Provide the [X, Y] coordinate of the cell's center where the given text is located.  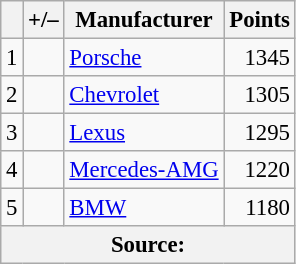
3 [12, 133]
Porsche [144, 58]
1180 [260, 208]
BMW [144, 208]
1305 [260, 95]
+/– [44, 20]
1220 [260, 170]
1345 [260, 58]
Source: [148, 245]
Chevrolet [144, 95]
5 [12, 208]
Manufacturer [144, 20]
Mercedes-AMG [144, 170]
4 [12, 170]
Lexus [144, 133]
2 [12, 95]
Points [260, 20]
1295 [260, 133]
1 [12, 58]
